Search for the cell housing the specified text and yield its (x, y) center coordinate. 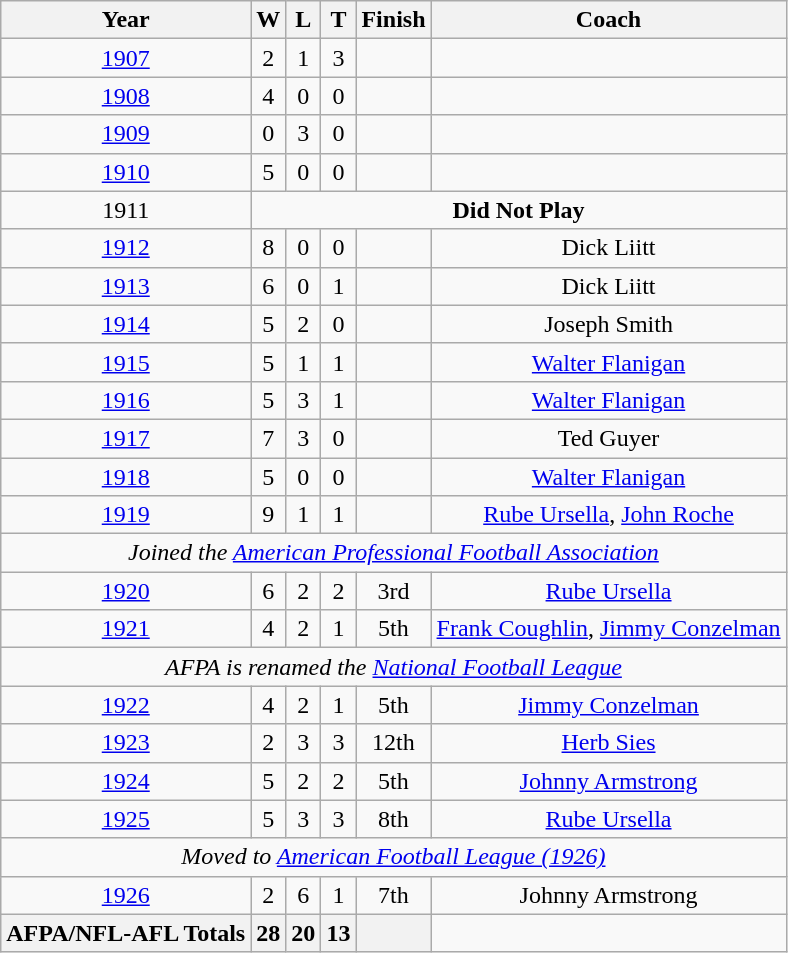
1918 (126, 477)
8th (394, 819)
Herb Sies (608, 743)
Jimmy Conzelman (608, 705)
3rd (394, 591)
1915 (126, 362)
Finish (394, 20)
7th (394, 895)
1913 (126, 286)
9 (268, 515)
1910 (126, 172)
1926 (126, 895)
Ted Guyer (608, 438)
28 (268, 933)
12th (394, 743)
1907 (126, 58)
1922 (126, 705)
1919 (126, 515)
W (268, 20)
1923 (126, 743)
1924 (126, 781)
20 (304, 933)
AFPA/NFL-AFL Totals (126, 933)
Coach (608, 20)
13 (338, 933)
1914 (126, 324)
Frank Coughlin, Jimmy Conzelman (608, 629)
8 (268, 248)
AFPA is renamed the National Football League (394, 667)
Rube Ursella, John Roche (608, 515)
1921 (126, 629)
1920 (126, 591)
1909 (126, 134)
Joined the American Professional Football Association (394, 553)
1912 (126, 248)
Did Not Play (518, 210)
1908 (126, 96)
L (304, 20)
Year (126, 20)
1911 (126, 210)
Moved to American Football League (1926) (394, 857)
1916 (126, 400)
Joseph Smith (608, 324)
T (338, 20)
7 (268, 438)
1917 (126, 438)
1925 (126, 819)
